Return [x, y] of the center of cell containing provided text 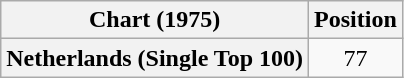
Netherlands (Single Top 100) [155, 58]
Chart (1975) [155, 20]
77 [356, 58]
Position [356, 20]
